Detect which cell encompasses the target text, then output its [x, y] center coordinate. 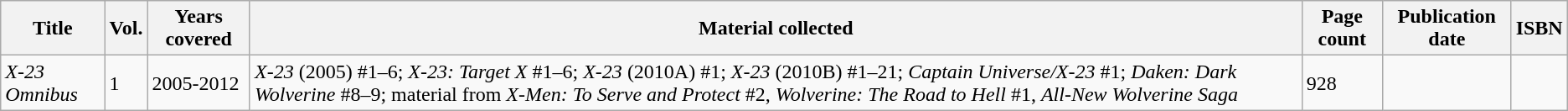
Publication date [1447, 29]
2005-2012 [199, 82]
Title [53, 29]
ISBN [1540, 29]
Vol. [126, 29]
Years covered [199, 29]
1 [126, 82]
Material collected [776, 29]
928 [1342, 82]
X-23 Omnibus [53, 82]
Page count [1342, 29]
